Capture the cell that displays the provided text and extract its [x, y] central coordinate. 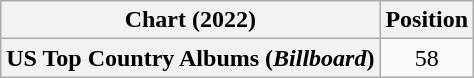
Chart (2022) [190, 20]
Position [427, 20]
US Top Country Albums (Billboard) [190, 58]
58 [427, 58]
